Find where the given text appears and provide that cell's center as [X, Y] coordinate. 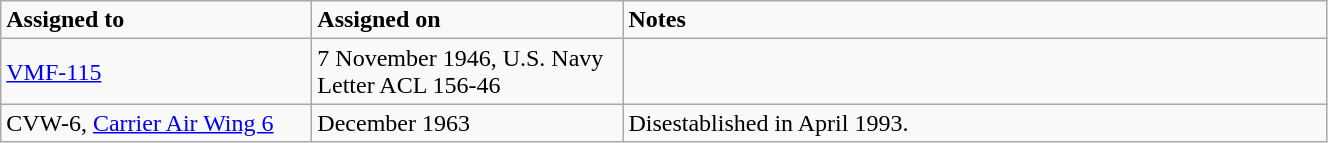
Assigned to [156, 20]
Assigned on [468, 20]
7 November 1946, U.S. Navy Letter ACL 156-46 [468, 72]
VMF-115 [156, 72]
Disestablished in April 1993. [975, 123]
CVW-6, Carrier Air Wing 6 [156, 123]
Notes [975, 20]
December 1963 [468, 123]
